Search for the cell housing the specified text and yield its [X, Y] center coordinate. 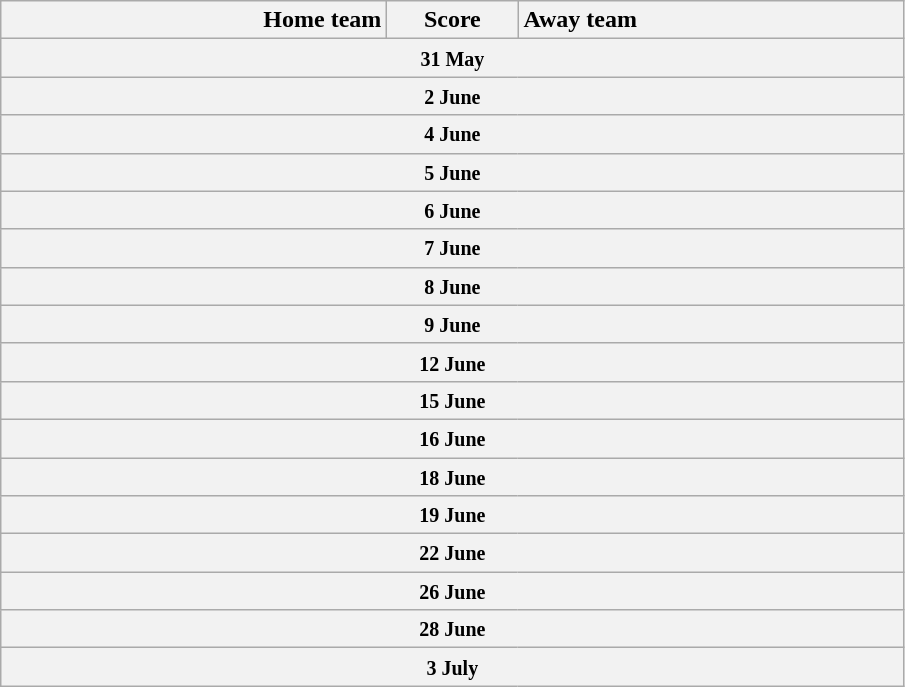
16 June [452, 438]
8 June [452, 286]
31 May [452, 58]
Home team [194, 20]
2 June [452, 96]
18 June [452, 477]
22 June [452, 553]
5 June [452, 172]
15 June [452, 400]
12 June [452, 362]
3 July [452, 667]
19 June [452, 515]
7 June [452, 248]
Away team [711, 20]
26 June [452, 591]
4 June [452, 134]
Score [452, 20]
28 June [452, 629]
6 June [452, 210]
9 June [452, 324]
